Locate the cell with the specified text and output its [x, y] center coordinate. 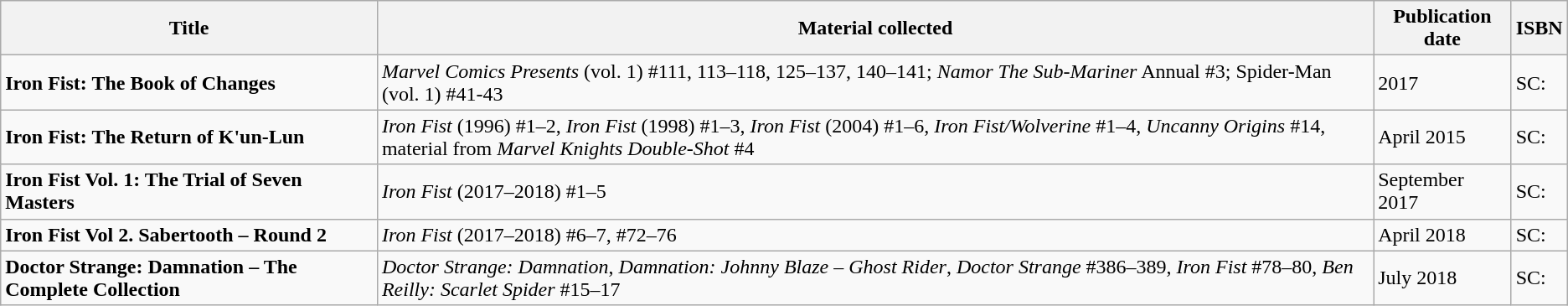
Iron Fist Vol. 1: The Trial of Seven Masters [189, 191]
Doctor Strange: Damnation – The Complete Collection [189, 278]
Publication date [1442, 29]
Iron Fist Vol 2. Sabertooth – Round 2 [189, 235]
Iron Fist: The Return of K'un-Lun [189, 137]
Iron Fist: The Book of Changes [189, 82]
Iron Fist (2017–2018) #6–7, #72–76 [874, 235]
2017 [1442, 82]
April 2018 [1442, 235]
July 2018 [1442, 278]
ISBN [1540, 29]
September 2017 [1442, 191]
Title [189, 29]
April 2015 [1442, 137]
Iron Fist (2017–2018) #1–5 [874, 191]
Doctor Strange: Damnation, Damnation: Johnny Blaze – Ghost Rider, Doctor Strange #386–389, Iron Fist #78–80, Ben Reilly: Scarlet Spider #15–17 [874, 278]
Marvel Comics Presents (vol. 1) #111, 113–118, 125–137, 140–141; Namor The Sub-Mariner Annual #3; Spider-Man (vol. 1) #41-43 [874, 82]
Material collected [874, 29]
